Output the (X, Y) coordinate of the center of the cell containing the given text.  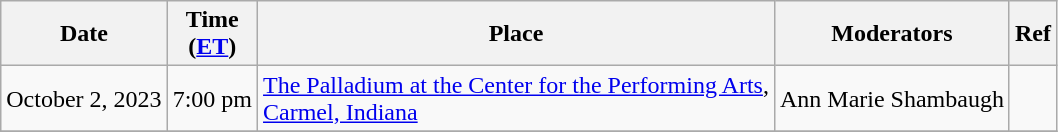
Place (516, 34)
Date (84, 34)
Ann Marie Shambaugh (892, 98)
Moderators (892, 34)
Time(ET) (212, 34)
Ref (1032, 34)
October 2, 2023 (84, 98)
7:00 pm (212, 98)
The Palladium at the Center for the Performing Arts,Carmel, Indiana (516, 98)
